Pinpoint the cell where the given text exists, returning its (x, y) midpoint coordinate. 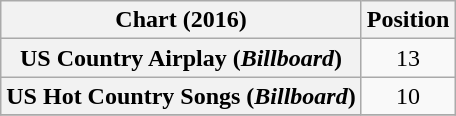
13 (408, 58)
Position (408, 20)
US Hot Country Songs (Billboard) (181, 96)
US Country Airplay (Billboard) (181, 58)
Chart (2016) (181, 20)
10 (408, 96)
